Capture the cell that displays the provided text and extract its [X, Y] central coordinate. 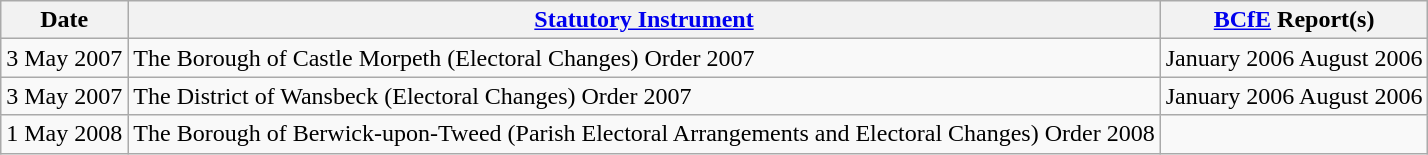
The District of Wansbeck (Electoral Changes) Order 2007 [644, 96]
The Borough of Castle Morpeth (Electoral Changes) Order 2007 [644, 58]
BCfE Report(s) [1294, 20]
The Borough of Berwick-upon-Tweed (Parish Electoral Arrangements and Electoral Changes) Order 2008 [644, 134]
Date [64, 20]
Statutory Instrument [644, 20]
1 May 2008 [64, 134]
